Return the [X, Y] coordinate for the center point of the cell that contains the specified text.  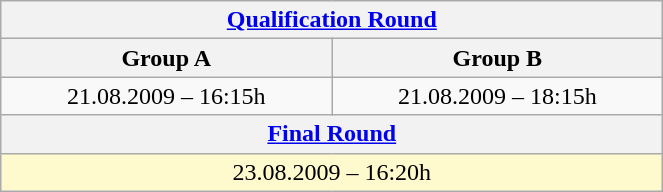
Final Round [332, 134]
21.08.2009 – 18:15h [498, 96]
Qualification Round [332, 20]
23.08.2009 – 16:20h [332, 172]
Group A [166, 58]
21.08.2009 – 16:15h [166, 96]
Group B [498, 58]
